Search for the cell housing the specified text and yield its [x, y] center coordinate. 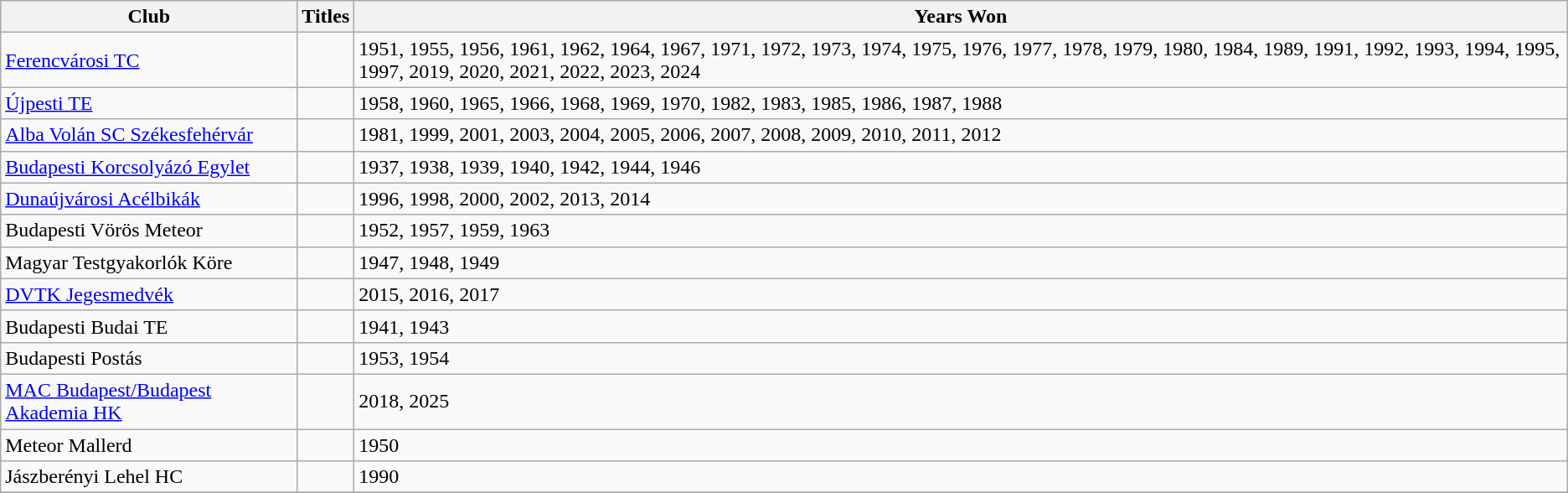
DVTK Jegesmedvék [149, 294]
1947, 1948, 1949 [961, 262]
1958, 1960, 1965, 1966, 1968, 1969, 1970, 1982, 1983, 1985, 1986, 1987, 1988 [961, 103]
Jászberényi Lehel HC [149, 477]
1990 [961, 477]
1952, 1957, 1959, 1963 [961, 231]
Titles [326, 17]
1941, 1943 [961, 326]
Alba Volán SC Székesfehérvár [149, 135]
Budapesti Vörös Meteor [149, 231]
2018, 2025 [961, 401]
1937, 1938, 1939, 1940, 1942, 1944, 1946 [961, 167]
1981, 1999, 2001, 2003, 2004, 2005, 2006, 2007, 2008, 2009, 2010, 2011, 2012 [961, 135]
MAC Budapest/Budapest Akademia HK [149, 401]
1996, 1998, 2000, 2002, 2013, 2014 [961, 199]
1950 [961, 445]
Budapesti Postás [149, 358]
Meteor Mallerd [149, 445]
Újpesti TE [149, 103]
Budapesti Budai TE [149, 326]
2015, 2016, 2017 [961, 294]
Budapesti Korcsolyázó Egylet [149, 167]
Club [149, 17]
Ferencvárosi TC [149, 60]
Years Won [961, 17]
1953, 1954 [961, 358]
Dunaújvárosi Acélbikák [149, 199]
Magyar Testgyakorlók Köre [149, 262]
